Identify which cell holds the provided text, then report its [X, Y] central coordinate. 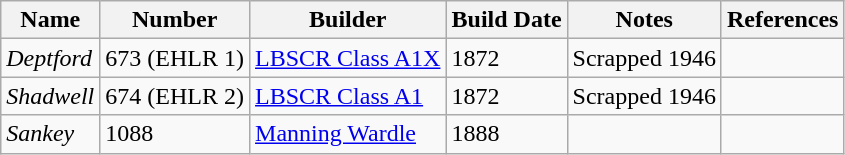
Manning Wardle [348, 134]
Builder [348, 20]
LBSCR Class A1 [348, 96]
References [782, 20]
1088 [175, 134]
674 (EHLR 2) [175, 96]
LBSCR Class A1X [348, 58]
1888 [506, 134]
Build Date [506, 20]
Deptford [50, 58]
Sankey [50, 134]
Shadwell [50, 96]
673 (EHLR 1) [175, 58]
Number [175, 20]
Name [50, 20]
Notes [644, 20]
